Return [x, y] of the center of cell containing provided text 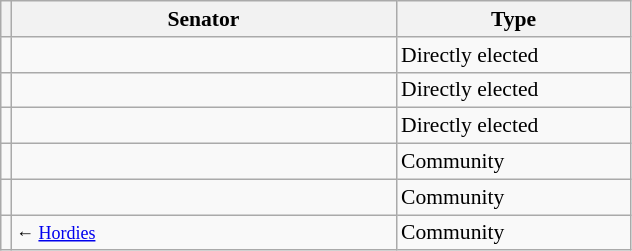
Type [514, 19]
Senator [204, 19]
← Hordies [204, 233]
